For the text-containing cell, return its midpoint in (x, y) coordinate format. 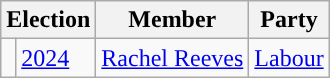
Rachel Reeves (172, 58)
Member (172, 20)
Party (289, 20)
Election (48, 20)
Labour (289, 58)
2024 (56, 58)
